Return [X, Y] of the center of cell containing provided text 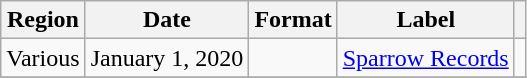
Label [426, 20]
Date [167, 20]
Various [43, 58]
Format [293, 20]
Region [43, 20]
Sparrow Records [426, 58]
January 1, 2020 [167, 58]
